Search for the cell housing the specified text and yield its [x, y] center coordinate. 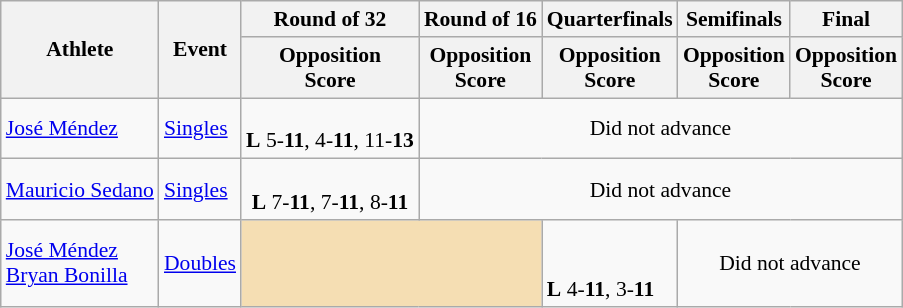
Quarterfinals [610, 19]
Doubles [200, 264]
José Méndez [80, 128]
Semifinals [734, 19]
L 7-11, 7-11, 8-11 [330, 190]
Final [846, 19]
Event [200, 50]
Round of 32 [330, 19]
L 5-11, 4-11, 11-13 [330, 128]
Round of 16 [480, 19]
José MéndezBryan Bonilla [80, 264]
L 4-11, 3-11 [610, 264]
Mauricio Sedano [80, 190]
Athlete [80, 50]
